From the cell containing the given text, extract its center point as [x, y] coordinate. 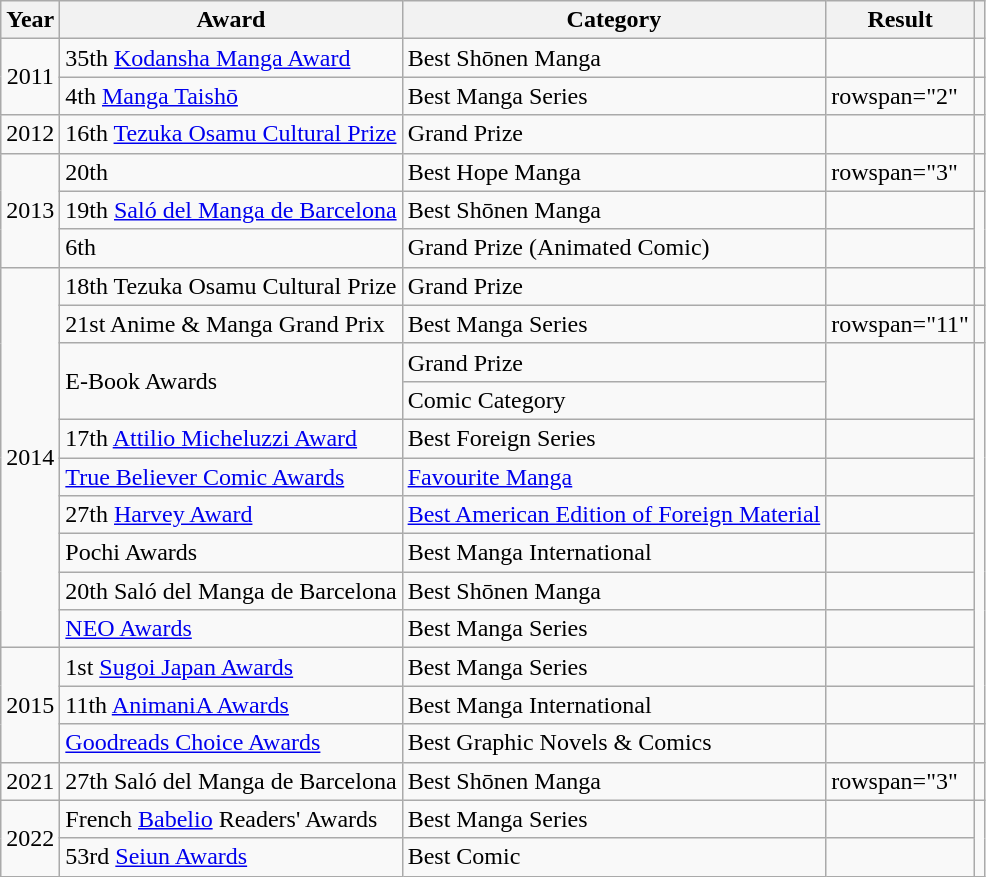
20th [231, 172]
35th Kodansha Manga Award [231, 58]
53rd Seiun Awards [231, 857]
NEO Awards [231, 629]
19th Saló del Manga de Barcelona [231, 210]
2012 [30, 134]
Comic Category [614, 400]
2014 [30, 458]
Category [614, 20]
2022 [30, 838]
Result [900, 20]
Best American Edition of Foreign Material [614, 515]
17th Attilio Micheluzzi Award [231, 438]
rowspan="11" [900, 324]
21st Anime & Manga Grand Prix [231, 324]
18th Tezuka Osamu Cultural Prize [231, 286]
French Babelio Readers' Awards [231, 819]
2011 [30, 77]
Favourite Manga [614, 477]
Award [231, 20]
Goodreads Choice Awards [231, 743]
2013 [30, 210]
Best Foreign Series [614, 438]
Year [30, 20]
6th [231, 248]
1st Sugoi Japan Awards [231, 667]
16th Tezuka Osamu Cultural Prize [231, 134]
Pochi Awards [231, 553]
2015 [30, 705]
11th AnimaniA Awards [231, 705]
Best Comic [614, 857]
E-Book Awards [231, 381]
Best Graphic Novels & Comics [614, 743]
Grand Prize (Animated Comic) [614, 248]
20th Saló del Manga de Barcelona [231, 591]
rowspan="2" [900, 96]
True Believer Comic Awards [231, 477]
Best Hope Manga [614, 172]
27th Saló del Manga de Barcelona [231, 781]
4th Manga Taishō [231, 96]
2021 [30, 781]
27th Harvey Award [231, 515]
